Determine the [X, Y] coordinate at the center of the cell enclosing the given text.  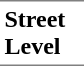
Street Level [42, 33]
